From the cell containing the given text, extract its center point as [X, Y] coordinate. 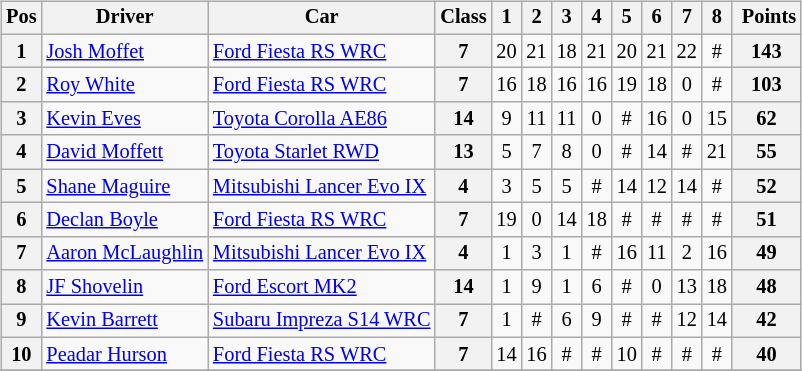
Ford Escort MK2 [322, 287]
Pos [21, 18]
62 [766, 119]
Toyota Corolla AE86 [322, 119]
51 [766, 220]
David Moffett [124, 152]
Aaron McLaughlin [124, 253]
Declan Boyle [124, 220]
Kevin Eves [124, 119]
22 [687, 51]
52 [766, 186]
Points [766, 18]
Subaru Impreza S14 WRC [322, 321]
103 [766, 85]
Class [463, 18]
143 [766, 51]
Shane Maguire [124, 186]
40 [766, 354]
49 [766, 253]
15 [717, 119]
Josh Moffet [124, 51]
Roy White [124, 85]
Driver [124, 18]
55 [766, 152]
Toyota Starlet RWD [322, 152]
JF Shovelin [124, 287]
Peadar Hurson [124, 354]
42 [766, 321]
48 [766, 287]
Car [322, 18]
Kevin Barrett [124, 321]
